Pinpoint the cell where the given text exists, returning its [x, y] midpoint coordinate. 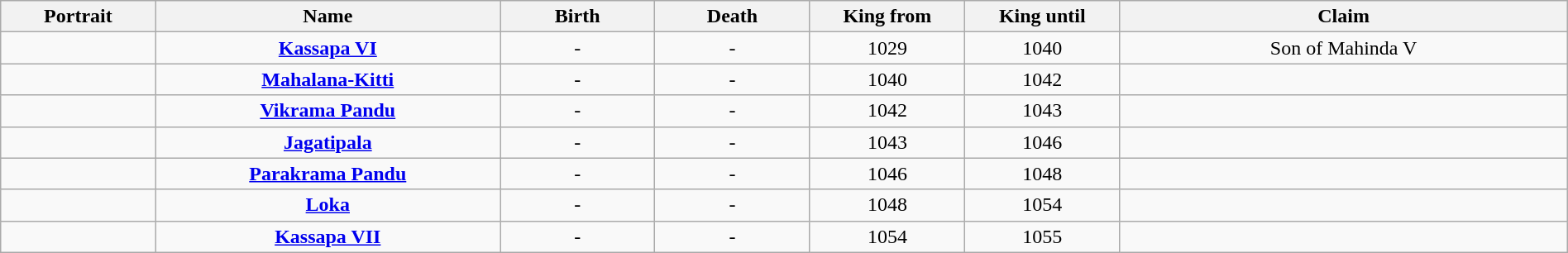
Claim [1343, 17]
King from [887, 17]
Portrait [78, 17]
1055 [1042, 236]
Son of Mahinda V [1343, 48]
Vikrama Pandu [327, 111]
Loka [327, 205]
King until [1042, 17]
Jagatipala [327, 142]
Kassapa VII [327, 236]
Birth [577, 17]
Kassapa VI [327, 48]
Name [327, 17]
1029 [887, 48]
Death [733, 17]
Mahalana-Kitti [327, 79]
Parakrama Pandu [327, 174]
